Scan for the cell matching the given text and deliver its (x, y) coordinate at center. 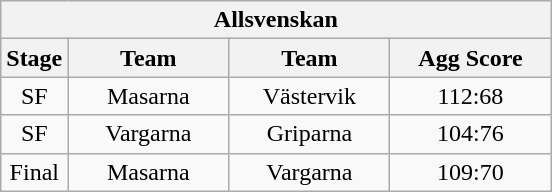
Västervik (310, 96)
Agg Score (470, 58)
112:68 (470, 96)
109:70 (470, 172)
Final (34, 172)
Griparna (310, 134)
104:76 (470, 134)
Stage (34, 58)
Allsvenskan (276, 20)
